Find where the given text appears and provide that cell's center as [x, y] coordinate. 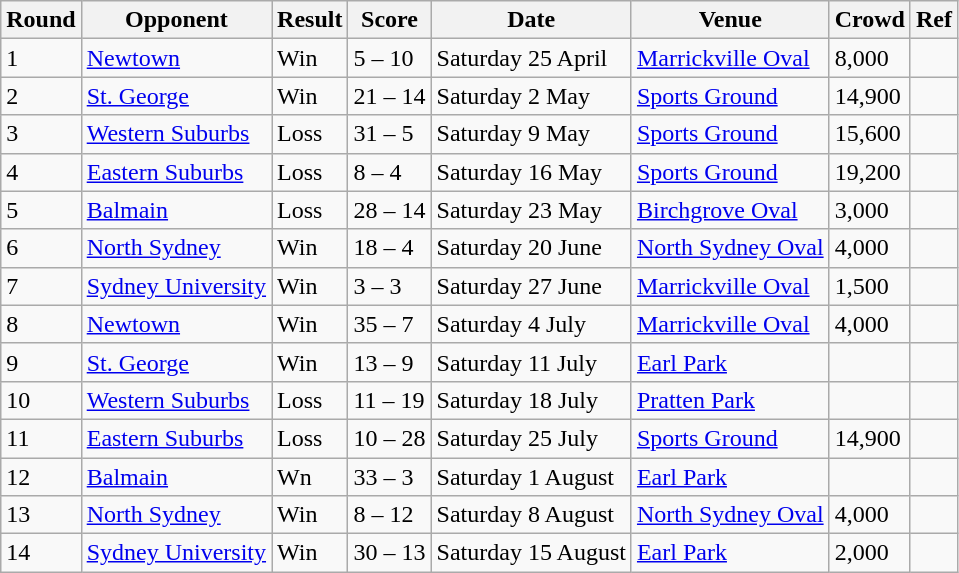
8 – 4 [390, 172]
Result [310, 20]
35 – 7 [390, 324]
33 – 3 [390, 477]
11 – 19 [390, 400]
Saturday 1 August [531, 477]
14 [41, 553]
1,500 [870, 286]
10 – 28 [390, 438]
19,200 [870, 172]
13 – 9 [390, 362]
Saturday 2 May [531, 96]
Ref [934, 20]
8 [41, 324]
Saturday 4 July [531, 324]
3,000 [870, 210]
2 [41, 96]
Wn [310, 477]
11 [41, 438]
Saturday 25 July [531, 438]
Opponent [176, 20]
Saturday 18 July [531, 400]
31 – 5 [390, 134]
5 [41, 210]
Saturday 25 April [531, 58]
Saturday 11 July [531, 362]
13 [41, 515]
Date [531, 20]
Saturday 16 May [531, 172]
3 [41, 134]
Round [41, 20]
Saturday 20 June [531, 248]
Saturday 9 May [531, 134]
3 – 3 [390, 286]
2,000 [870, 553]
Birchgrove Oval [730, 210]
Score [390, 20]
10 [41, 400]
Pratten Park [730, 400]
18 – 4 [390, 248]
Saturday 27 June [531, 286]
21 – 14 [390, 96]
Saturday 8 August [531, 515]
Saturday 15 August [531, 553]
28 – 14 [390, 210]
5 – 10 [390, 58]
4 [41, 172]
30 – 13 [390, 553]
6 [41, 248]
Venue [730, 20]
1 [41, 58]
7 [41, 286]
8 – 12 [390, 515]
Crowd [870, 20]
8,000 [870, 58]
9 [41, 362]
15,600 [870, 134]
Saturday 23 May [531, 210]
12 [41, 477]
